Output the (X, Y) coordinate of the center of the cell containing the given text.  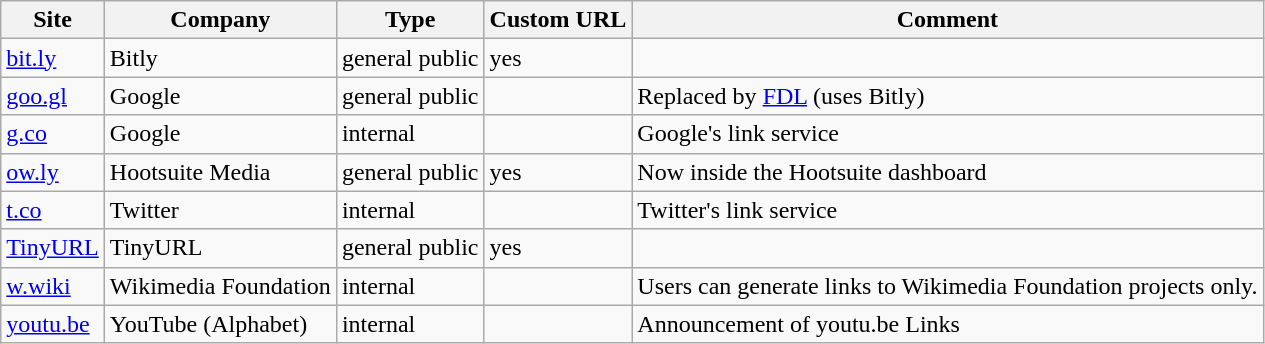
youtu.be (53, 324)
Type (410, 20)
Bitly (220, 58)
Now inside the Hootsuite dashboard (948, 172)
Site (53, 20)
w.wiki (53, 286)
YouTube (Alphabet) (220, 324)
ow.ly (53, 172)
g.co (53, 134)
t.co (53, 210)
Twitter's link service (948, 210)
Company (220, 20)
Announcement of youtu.be Links (948, 324)
Custom URL (558, 20)
Hootsuite Media (220, 172)
bit.ly (53, 58)
Google's link service (948, 134)
Twitter (220, 210)
Comment (948, 20)
Replaced by FDL (uses Bitly) (948, 96)
Users can generate links to Wikimedia Foundation projects only. (948, 286)
goo.gl (53, 96)
Wikimedia Foundation (220, 286)
